Detect which cell encompasses the target text, then output its (x, y) center coordinate. 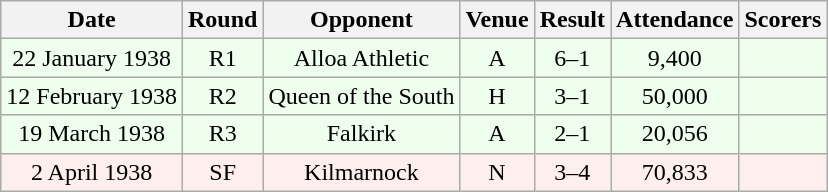
R3 (222, 134)
20,056 (675, 134)
Round (222, 20)
Venue (497, 20)
Alloa Athletic (362, 58)
Queen of the South (362, 96)
Kilmarnock (362, 172)
19 March 1938 (92, 134)
Attendance (675, 20)
9,400 (675, 58)
Date (92, 20)
Result (572, 20)
2 April 1938 (92, 172)
6–1 (572, 58)
Falkirk (362, 134)
12 February 1938 (92, 96)
3–1 (572, 96)
50,000 (675, 96)
Opponent (362, 20)
N (497, 172)
22 January 1938 (92, 58)
SF (222, 172)
3–4 (572, 172)
2–1 (572, 134)
Scorers (783, 20)
R1 (222, 58)
70,833 (675, 172)
H (497, 96)
R2 (222, 96)
